Detect which cell encompasses the target text, then output its [x, y] center coordinate. 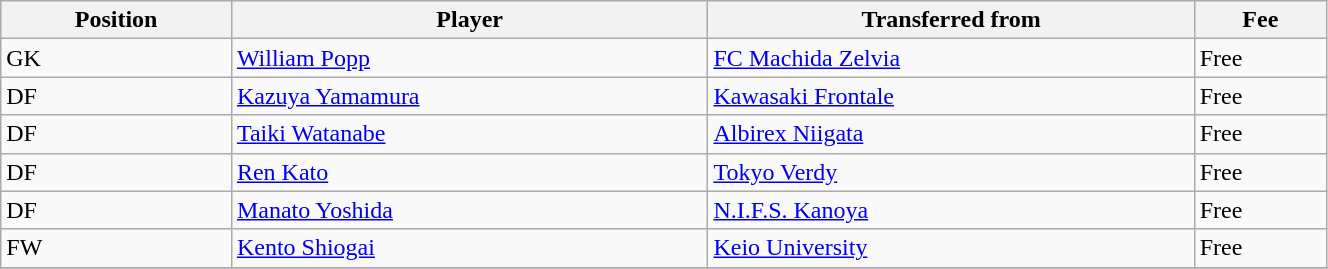
N.I.F.S. Kanoya [951, 210]
Keio University [951, 248]
FC Machida Zelvia [951, 58]
Kazuya Yamamura [470, 96]
Tokyo Verdy [951, 172]
Transferred from [951, 20]
Manato Yoshida [470, 210]
William Popp [470, 58]
Kento Shiogai [470, 248]
Taiki Watanabe [470, 134]
FW [116, 248]
GK [116, 58]
Ren Kato [470, 172]
Kawasaki Frontale [951, 96]
Position [116, 20]
Player [470, 20]
Albirex Niigata [951, 134]
Fee [1260, 20]
